Locate the cell with the specified text and output its [x, y] center coordinate. 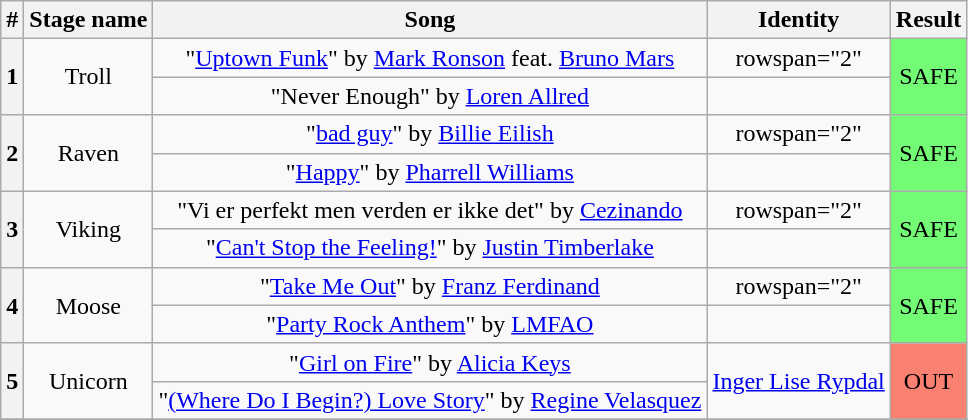
5 [12, 381]
OUT [928, 381]
"Can't Stop the Feeling!" by Justin Timberlake [430, 248]
2 [12, 153]
Stage name [88, 20]
Troll [88, 77]
"bad guy" by Billie Eilish [430, 134]
Inger Lise Rypdal [798, 381]
"Never Enough" by Loren Allred [430, 96]
1 [12, 77]
"(Where Do I Begin?) Love Story" by Regine Velasquez [430, 400]
"Uptown Funk" by Mark Ronson feat. Bruno Mars [430, 58]
Song [430, 20]
"Take Me Out" by Franz Ferdinand [430, 286]
Identity [798, 20]
"Girl on Fire" by Alicia Keys [430, 362]
Result [928, 20]
Raven [88, 153]
"Happy" by Pharrell Williams [430, 172]
Viking [88, 229]
Unicorn [88, 381]
3 [12, 229]
"Party Rock Anthem" by LMFAO [430, 324]
Moose [88, 305]
4 [12, 305]
"Vi er perfekt men verden er ikke det" by Cezinando [430, 210]
# [12, 20]
